Search for the cell housing the specified text and yield its (x, y) center coordinate. 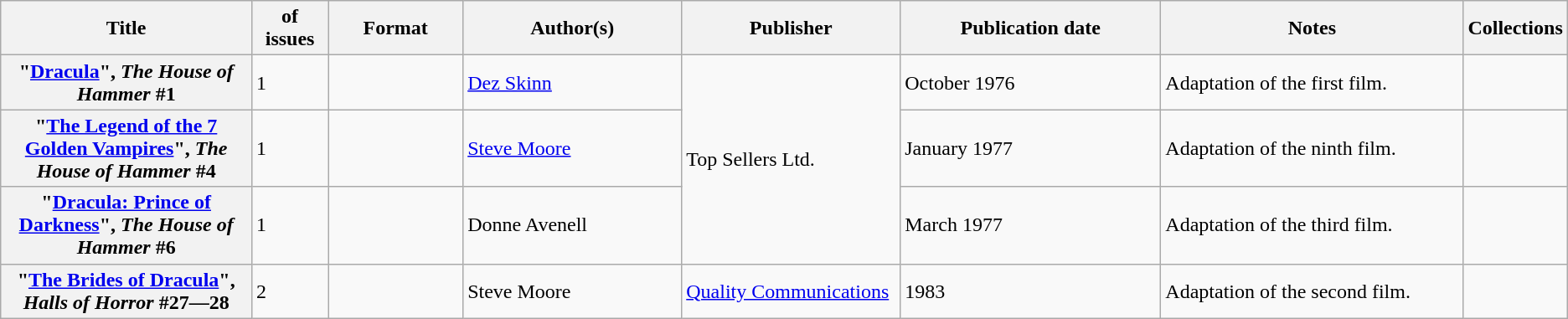
Quality Communications (791, 291)
Adaptation of the third film. (1312, 225)
Top Sellers Ltd. (791, 159)
Donne Avenell (573, 225)
January 1977 (1030, 148)
1983 (1030, 291)
of issues (290, 28)
Adaptation of the second film. (1312, 291)
Author(s) (573, 28)
Collections (1515, 28)
Title (126, 28)
March 1977 (1030, 225)
Publisher (791, 28)
October 1976 (1030, 82)
Notes (1312, 28)
"Dracula: Prince of Darkness", The House of Hammer #6 (126, 225)
Format (395, 28)
Adaptation of the ninth film. (1312, 148)
"The Legend of the 7 Golden Vampires", The House of Hammer #4 (126, 148)
2 (290, 291)
Publication date (1030, 28)
Dez Skinn (573, 82)
"Dracula", The House of Hammer #1 (126, 82)
"The Brides of Dracula", Halls of Horror #27—28 (126, 291)
Adaptation of the first film. (1312, 82)
